Search for the cell housing the specified text and yield its (x, y) center coordinate. 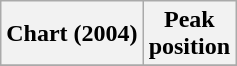
Chart (2004) (72, 34)
Peakposition (189, 34)
